Scan for the cell matching the given text and deliver its (X, Y) coordinate at center. 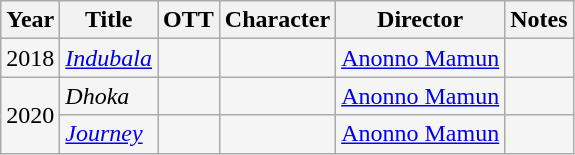
Indubala (109, 58)
Year (30, 20)
Character (277, 20)
Journey (109, 134)
Dhoka (109, 96)
Title (109, 20)
2020 (30, 115)
Director (420, 20)
OTT (189, 20)
2018 (30, 58)
Notes (539, 20)
